Locate the cell with the specified text and output its [X, Y] center coordinate. 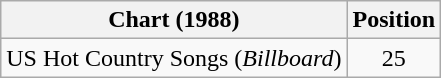
US Hot Country Songs (Billboard) [174, 58]
Position [394, 20]
Chart (1988) [174, 20]
25 [394, 58]
